For the text-containing cell, return its midpoint in (x, y) coordinate format. 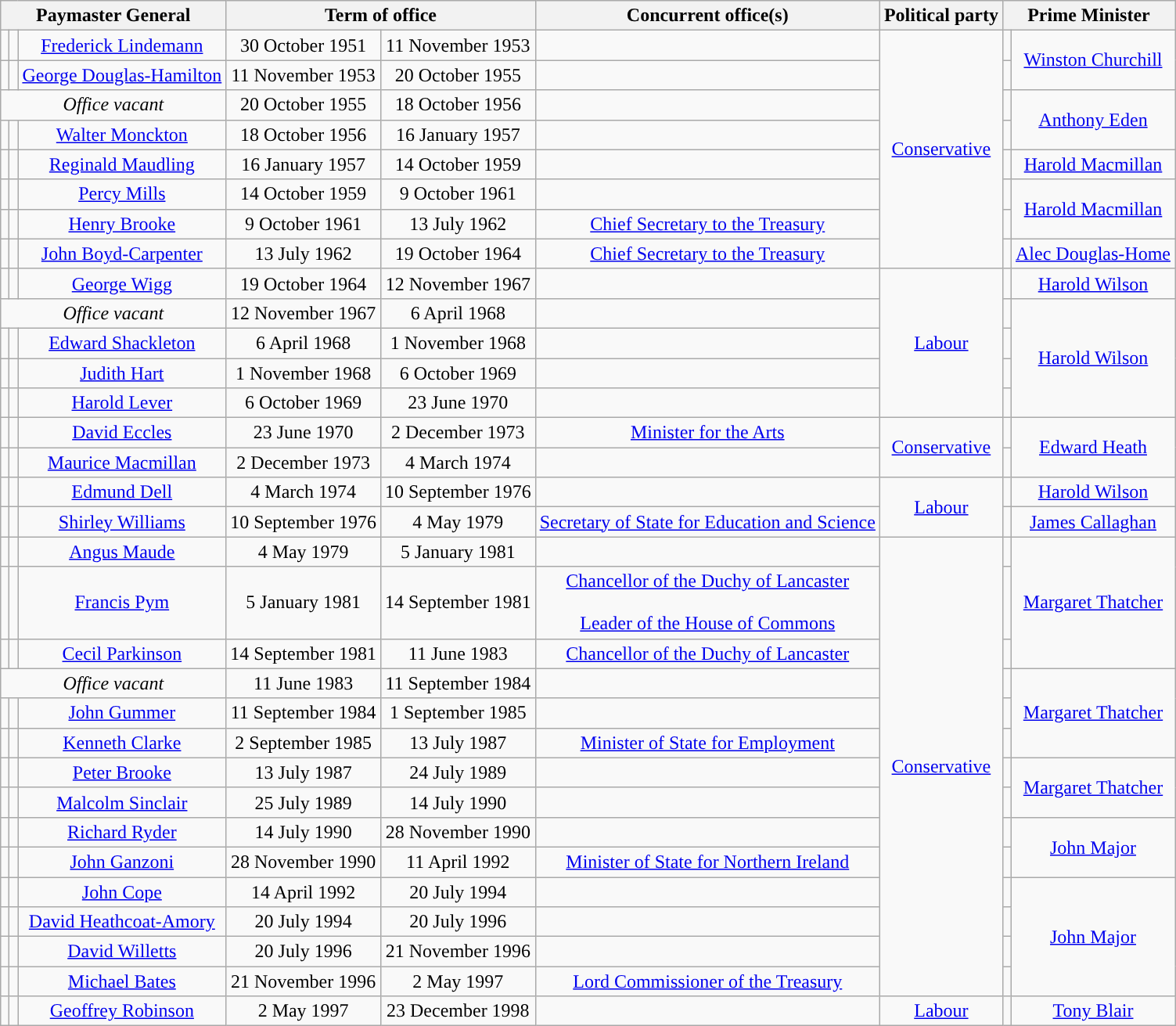
Michael Bates (122, 981)
Cecil Parkinson (122, 653)
Prime Minister (1088, 16)
Richard Ryder (122, 832)
David Willetts (122, 952)
James Callaghan (1092, 522)
Winston Churchill (1092, 60)
Geoffrey Robinson (122, 1011)
Secretary of State for Education and Science (707, 522)
Term of office (380, 16)
Malcolm Sinclair (122, 802)
Minister of State for Northern Ireland (707, 862)
1 September 1985 (458, 713)
24 July 1989 (458, 772)
Edward Shackleton (122, 343)
Maurice Macmillan (122, 463)
Tony Blair (1092, 1011)
Alec Douglas-Home (1092, 254)
2 September 1985 (304, 743)
George Douglas-Hamilton (122, 75)
25 July 1989 (304, 802)
Concurrent office(s) (707, 16)
Angus Maude (122, 552)
Edmund Dell (122, 492)
Chancellor of the Duchy of LancasterLeader of the House of Commons (707, 603)
John Boyd-Carpenter (122, 254)
David Eccles (122, 433)
Lord Commissioner of the Treasury (707, 981)
Anthony Eden (1092, 120)
Reginald Maudling (122, 164)
30 October 1951 (304, 45)
Minister for the Arts (707, 433)
George Wigg (122, 283)
Henry Brooke (122, 224)
Walter Monckton (122, 135)
Political party (940, 16)
Peter Brooke (122, 772)
John Ganzoni (122, 862)
Harold Lever (122, 403)
11 April 1992 (458, 862)
John Gummer (122, 713)
Francis Pym (122, 603)
Frederick Lindemann (122, 45)
Shirley Williams (122, 522)
Chancellor of the Duchy of Lancaster (707, 653)
Paymaster General (113, 16)
23 December 1998 (458, 1011)
David Heathcoat-Amory (122, 922)
14 April 1992 (304, 891)
John Cope (122, 891)
Judith Hart (122, 373)
Edward Heath (1092, 448)
Percy Mills (122, 194)
Kenneth Clarke (122, 743)
Minister of State for Employment (707, 743)
